Return the [x, y] coordinate for the center point of the cell that contains the specified text.  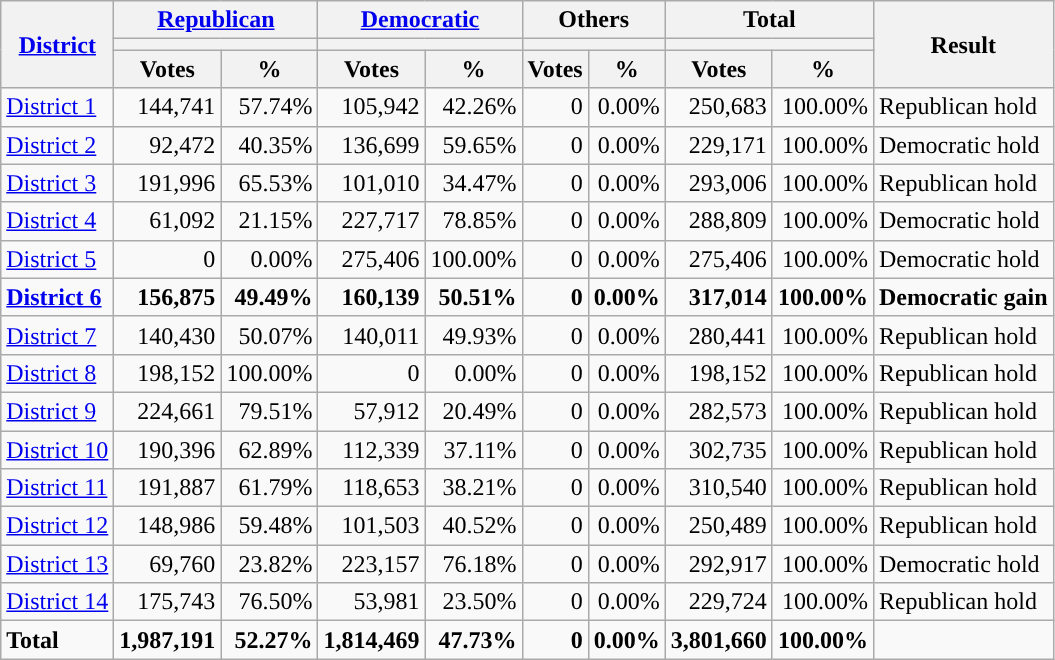
District 10 [58, 449]
229,171 [718, 145]
49.49% [270, 297]
Result [963, 44]
190,396 [168, 449]
District 1 [58, 107]
65.53% [270, 183]
District 3 [58, 183]
62.89% [270, 449]
50.07% [270, 335]
District 8 [58, 373]
49.93% [474, 335]
1,987,191 [168, 640]
140,011 [372, 335]
District 14 [58, 602]
76.18% [474, 564]
23.50% [474, 602]
282,573 [718, 411]
191,887 [168, 488]
District 11 [58, 488]
148,986 [168, 526]
3,801,660 [718, 640]
57.74% [270, 107]
34.47% [474, 183]
191,996 [168, 183]
40.35% [270, 145]
101,010 [372, 183]
District 2 [58, 145]
136,699 [372, 145]
District 7 [58, 335]
288,809 [718, 221]
50.51% [474, 297]
District 9 [58, 411]
57,912 [372, 411]
21.15% [270, 221]
District [58, 44]
310,540 [718, 488]
53,981 [372, 602]
40.52% [474, 526]
69,760 [168, 564]
223,157 [372, 564]
175,743 [168, 602]
District 4 [58, 221]
250,683 [718, 107]
76.50% [270, 602]
1,814,469 [372, 640]
227,717 [372, 221]
Democratic [420, 20]
140,430 [168, 335]
District 13 [58, 564]
District 12 [58, 526]
250,489 [718, 526]
59.48% [270, 526]
105,942 [372, 107]
118,653 [372, 488]
20.49% [474, 411]
112,339 [372, 449]
156,875 [168, 297]
District 6 [58, 297]
144,741 [168, 107]
224,661 [168, 411]
78.85% [474, 221]
292,917 [718, 564]
280,441 [718, 335]
47.73% [474, 640]
52.27% [270, 640]
79.51% [270, 411]
District 5 [58, 259]
229,724 [718, 602]
Republican [216, 20]
101,503 [372, 526]
59.65% [474, 145]
Democratic gain [963, 297]
293,006 [718, 183]
37.11% [474, 449]
302,735 [718, 449]
92,472 [168, 145]
160,139 [372, 297]
38.21% [474, 488]
42.26% [474, 107]
Others [594, 20]
23.82% [270, 564]
61,092 [168, 221]
317,014 [718, 297]
61.79% [270, 488]
